Extract the [x, y] coordinate from the center of the cell holding the provided text.  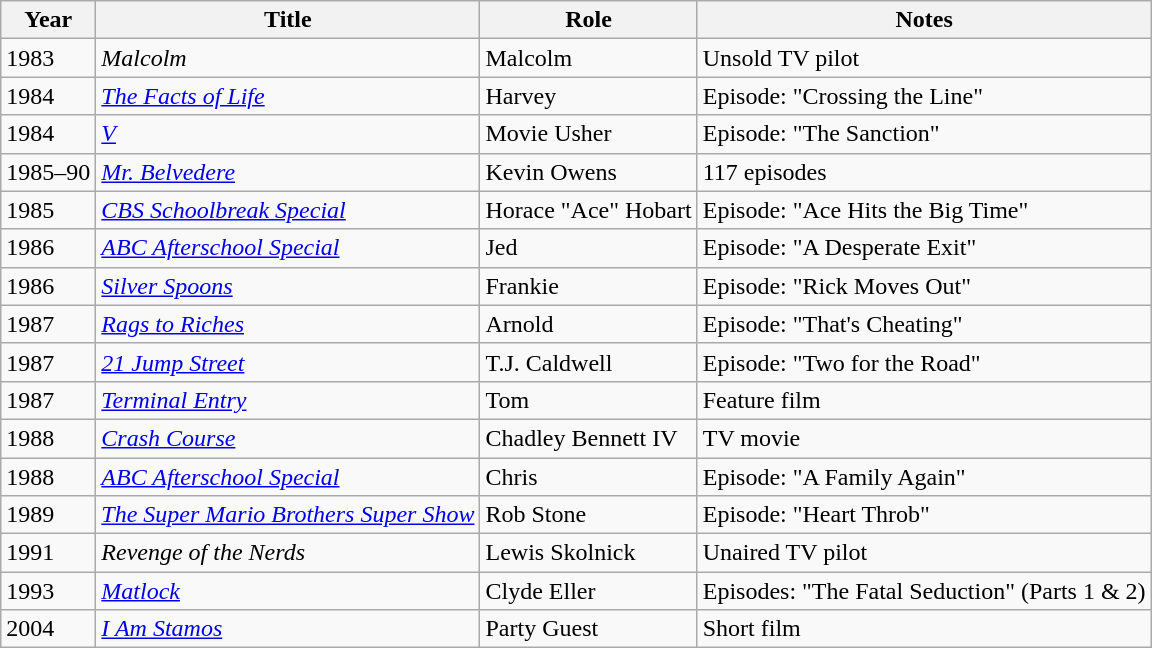
Party Guest [588, 629]
Episode: "Two for the Road" [924, 362]
1985–90 [48, 172]
Chadley Bennett IV [588, 438]
T.J. Caldwell [588, 362]
Notes [924, 20]
Rob Stone [588, 515]
Role [588, 20]
1989 [48, 515]
Crash Course [288, 438]
117 episodes [924, 172]
V [288, 134]
The Super Mario Brothers Super Show [288, 515]
Tom [588, 400]
21 Jump Street [288, 362]
Episode: "A Family Again" [924, 477]
Year [48, 20]
Episode: "Crossing the Line" [924, 96]
The Facts of Life [288, 96]
Episode: "Heart Throb" [924, 515]
1985 [48, 210]
Lewis Skolnick [588, 553]
TV movie [924, 438]
Title [288, 20]
Clyde Eller [588, 591]
Unaired TV pilot [924, 553]
Mr. Belvedere [288, 172]
1983 [48, 58]
Episode: "Rick Moves Out" [924, 286]
1991 [48, 553]
Episode: "That's Cheating" [924, 324]
Short film [924, 629]
Silver Spoons [288, 286]
Terminal Entry [288, 400]
2004 [48, 629]
1993 [48, 591]
Harvey [588, 96]
Kevin Owens [588, 172]
Arnold [588, 324]
Matlock [288, 591]
Episode: "The Sanction" [924, 134]
Episode: "A Desperate Exit" [924, 248]
Movie Usher [588, 134]
I Am Stamos [288, 629]
Horace "Ace" Hobart [588, 210]
Frankie [588, 286]
Episodes: "The Fatal Seduction" (Parts 1 & 2) [924, 591]
Jed [588, 248]
Feature film [924, 400]
Rags to Riches [288, 324]
CBS Schoolbreak Special [288, 210]
Unsold TV pilot [924, 58]
Revenge of the Nerds [288, 553]
Chris [588, 477]
Episode: "Ace Hits the Big Time" [924, 210]
